Extract the [x, y] coordinate from the center of the cell holding the provided text.  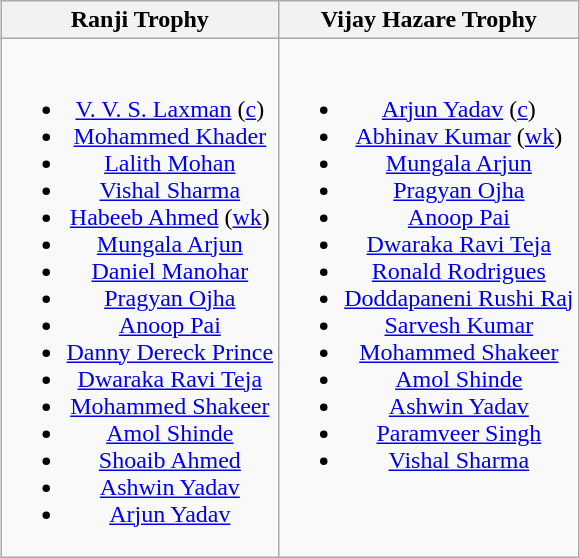
Ranji Trophy [140, 20]
Vijay Hazare Trophy [429, 20]
